Return (x, y) of the center of cell containing provided text 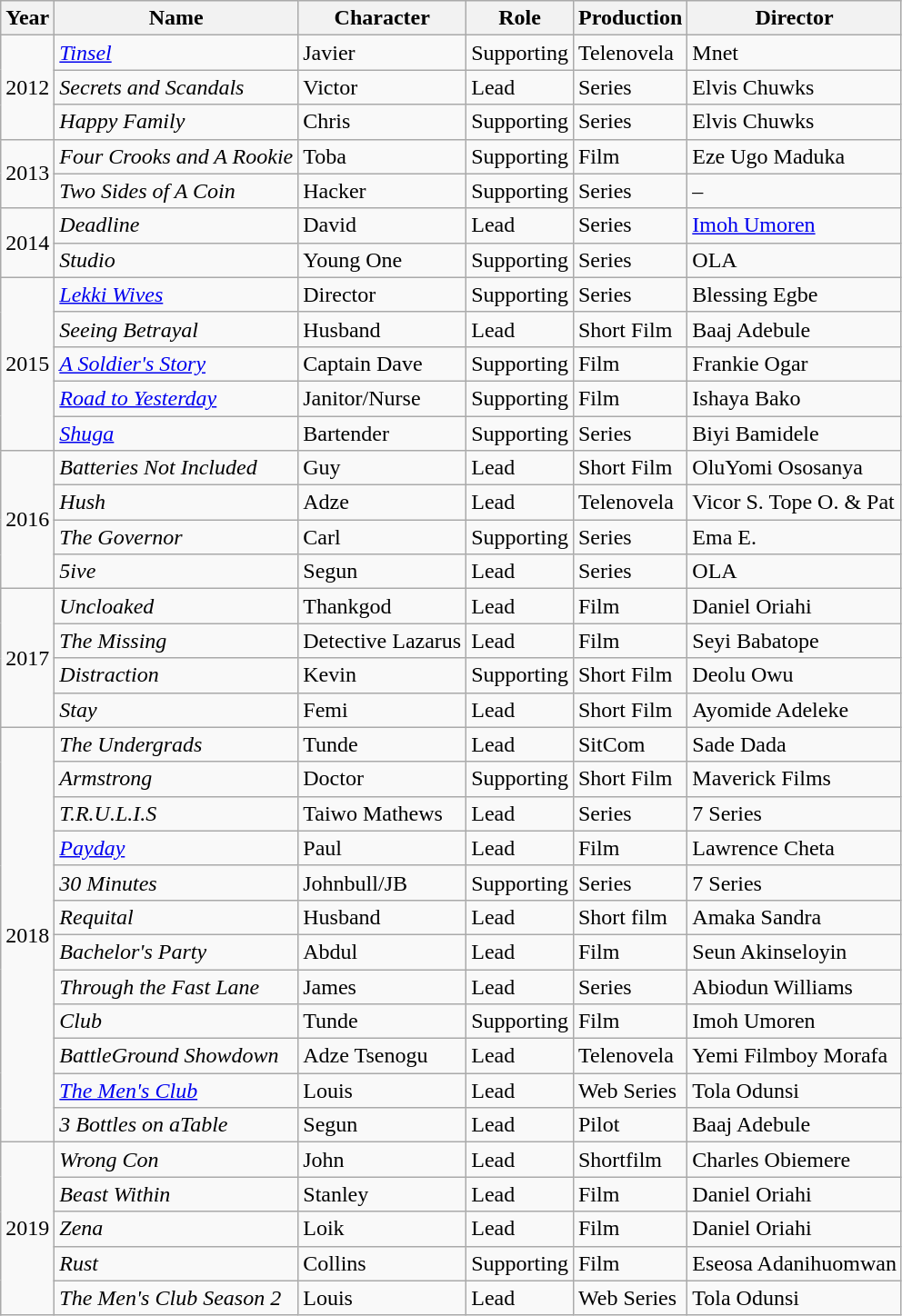
Requital (176, 917)
Captain Dave (382, 364)
Frankie Ogar (795, 364)
5ive (176, 572)
Yemi Filmboy Morafa (795, 1056)
The Men's Club (176, 1091)
Blessing Egbe (795, 294)
Character (382, 18)
Production (629, 18)
– (795, 191)
Short film (629, 917)
Detective Lazarus (382, 641)
Seeing Betrayal (176, 329)
2019 (27, 1229)
Collins (382, 1263)
Taiwo Mathews (382, 813)
Deolu Owu (795, 675)
Doctor (382, 779)
Lawrence Cheta (795, 848)
Ayomide Adeleke (795, 710)
Year (27, 18)
Amaka Sandra (795, 917)
BattleGround Showdown (176, 1056)
Shuga (176, 434)
Biyi Bamidele (795, 434)
2018 (27, 934)
David (382, 225)
The Men's Club Season 2 (176, 1298)
Eze Ugo Maduka (795, 156)
Uncloaked (176, 606)
Ema E. (795, 537)
Adze Tsenogu (382, 1056)
Thankgod (382, 606)
Johnbull/JB (382, 882)
Chris (382, 122)
Four Crooks and A Rookie (176, 156)
Shortfilm (629, 1160)
Stay (176, 710)
Maverick Films (795, 779)
Rust (176, 1263)
Two Sides of A Coin (176, 191)
Carl (382, 537)
Abiodun Williams (795, 986)
Charles Obiemere (795, 1160)
Distraction (176, 675)
Eseosa Adanihuomwan (795, 1263)
Ishaya Bako (795, 398)
Young One (382, 260)
OluYomi Ososanya (795, 468)
Paul (382, 848)
Stanley (382, 1194)
Kevin (382, 675)
Vicor S. Tope O. & Pat (795, 503)
Sade Dada (795, 744)
2013 (27, 174)
Toba (382, 156)
2012 (27, 87)
2015 (27, 364)
A Soldier's Story (176, 364)
John (382, 1160)
Wrong Con (176, 1160)
Armstrong (176, 779)
Bartender (382, 434)
2017 (27, 658)
Studio (176, 260)
Seyi Babatope (795, 641)
Abdul (382, 952)
2014 (27, 243)
Bachelor's Party (176, 952)
Femi (382, 710)
Deadline (176, 225)
Payday (176, 848)
Role (520, 18)
2016 (27, 520)
The Missing (176, 641)
Hush (176, 503)
Javier (382, 53)
Beast Within (176, 1194)
3 Bottles on aTable (176, 1125)
The Undergrads (176, 744)
Zena (176, 1229)
Pilot (629, 1125)
Club (176, 1022)
Victor (382, 87)
Through the Fast Lane (176, 986)
Mnet (795, 53)
Happy Family (176, 122)
Road to Yesterday (176, 398)
Tinsel (176, 53)
Loik (382, 1229)
T.R.U.L.I.S (176, 813)
Seun Akinseloyin (795, 952)
Hacker (382, 191)
Lekki Wives (176, 294)
Batteries Not Included (176, 468)
Name (176, 18)
30 Minutes (176, 882)
The Governor (176, 537)
SitCom (629, 744)
Secrets and Scandals (176, 87)
Guy (382, 468)
Adze (382, 503)
James (382, 986)
Janitor/Nurse (382, 398)
